Return [x, y] of the center of cell containing provided text 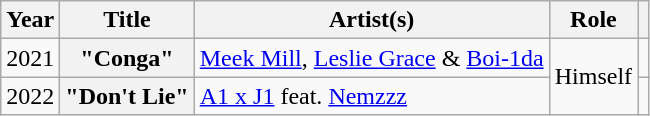
2022 [30, 96]
Artist(s) [372, 20]
A1 x J1 feat. Nemzzz [372, 96]
2021 [30, 58]
Year [30, 20]
Meek Mill, Leslie Grace & Boi-1da [372, 58]
Role [593, 20]
"Don't Lie" [127, 96]
Himself [593, 77]
"Conga" [127, 58]
Title [127, 20]
